Determine the [x, y] coordinate at the center of the cell enclosing the given text.  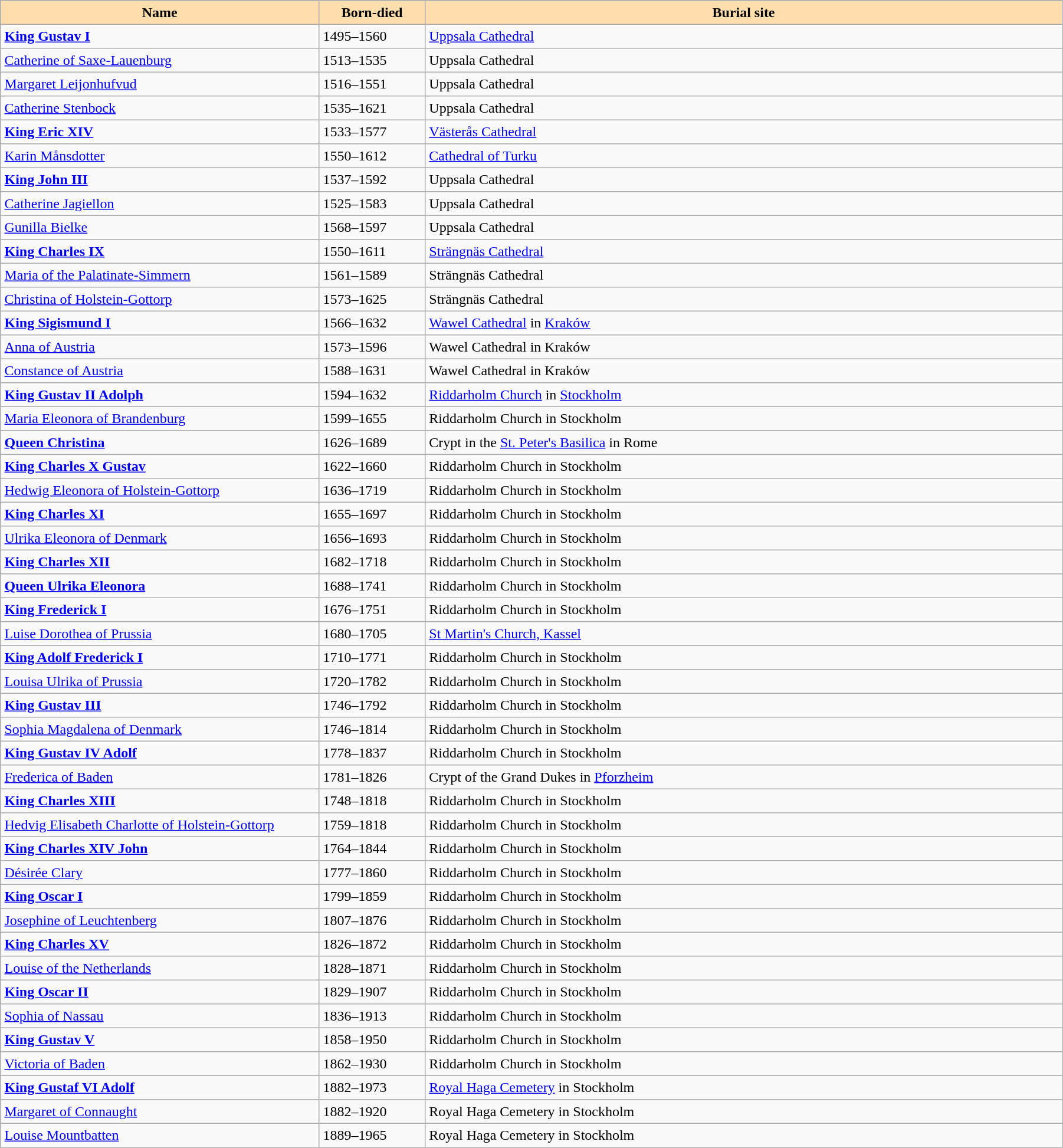
1537–1592 [372, 179]
1829–1907 [372, 992]
1778–1837 [372, 753]
1655–1697 [372, 514]
1882–1920 [372, 1111]
King John III [160, 179]
Frederica of Baden [160, 777]
1636–1719 [372, 490]
King Frederick I [160, 609]
1746–1814 [372, 729]
1889–1965 [372, 1135]
1626–1689 [372, 442]
1828–1871 [372, 968]
Crypt in the St. Peter's Basilica in Rome [744, 442]
1680–1705 [372, 634]
Catherine of Saxe-Lauenburg [160, 60]
1513–1535 [372, 60]
Queen Christina [160, 442]
1588–1631 [372, 370]
1807–1876 [372, 920]
King Charles XV [160, 944]
Margaret of Connaught [160, 1111]
King Charles XII [160, 562]
1676–1751 [372, 609]
Burial site [744, 12]
King Charles XIV John [160, 848]
St Martin's Church, Kassel [744, 634]
1858–1950 [372, 1039]
Christina of Holstein-Gottorp [160, 299]
1656–1693 [372, 538]
King Gustav III [160, 705]
1764–1844 [372, 848]
King Oscar I [160, 896]
King Gustav II Adolph [160, 395]
Gunilla Bielke [160, 227]
Sophia Magdalena of Denmark [160, 729]
1777–1860 [372, 873]
King Charles XI [160, 514]
1688–1741 [372, 586]
Crypt of the Grand Dukes in Pforzheim [744, 777]
1550–1612 [372, 156]
Margaret Leijonhufvud [160, 84]
1836–1913 [372, 1016]
Cathedral of Turku [744, 156]
King Gustaf VI Adolf [160, 1087]
Born-died [372, 12]
1882–1973 [372, 1087]
1759–1818 [372, 825]
Victoria of Baden [160, 1064]
King Adolf Frederick I [160, 657]
1573–1596 [372, 347]
Hedwig Eleonora of Holstein-Gottorp [160, 490]
1748–1818 [372, 801]
1862–1930 [372, 1064]
Karin Månsdotter [160, 156]
1568–1597 [372, 227]
1599–1655 [372, 418]
Maria Eleonora of Brandenburg [160, 418]
1622–1660 [372, 466]
1746–1792 [372, 705]
1516–1551 [372, 84]
Catherine Jagiellon [160, 204]
1535–1621 [372, 108]
1682–1718 [372, 562]
Désirée Clary [160, 873]
1525–1583 [372, 204]
1781–1826 [372, 777]
King Charles IX [160, 251]
1566–1632 [372, 323]
Louise Mountbatten [160, 1135]
1594–1632 [372, 395]
Hedvig Elisabeth Charlotte of Holstein-Gottorp [160, 825]
1561–1589 [372, 275]
1533–1577 [372, 132]
1826–1872 [372, 944]
Ulrika Eleonora of Denmark [160, 538]
Maria of the Palatinate-Simmern [160, 275]
King Gustav V [160, 1039]
Louise of the Netherlands [160, 968]
King Charles X Gustav [160, 466]
Name [160, 12]
Anna of Austria [160, 347]
King Oscar II [160, 992]
Josephine of Leuchtenberg [160, 920]
King Gustav IV Adolf [160, 753]
Västerås Cathedral [744, 132]
King Charles XIII [160, 801]
King Gustav I [160, 36]
King Eric XIV [160, 132]
Louisa Ulrika of Prussia [160, 681]
1550–1611 [372, 251]
1720–1782 [372, 681]
Catherine Stenbock [160, 108]
1495–1560 [372, 36]
Constance of Austria [160, 370]
Queen Ulrika Eleonora [160, 586]
1799–1859 [372, 896]
King Sigismund I [160, 323]
Sophia of Nassau [160, 1016]
Luise Dorothea of Prussia [160, 634]
1573–1625 [372, 299]
1710–1771 [372, 657]
